Pinpoint the cell where the given text exists, returning its (x, y) midpoint coordinate. 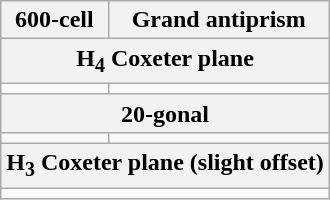
20-gonal (166, 113)
600-cell (54, 20)
Grand antiprism (218, 20)
H4 Coxeter plane (166, 61)
H3 Coxeter plane (slight offset) (166, 165)
